Locate the cell with the specified text and output its [X, Y] center coordinate. 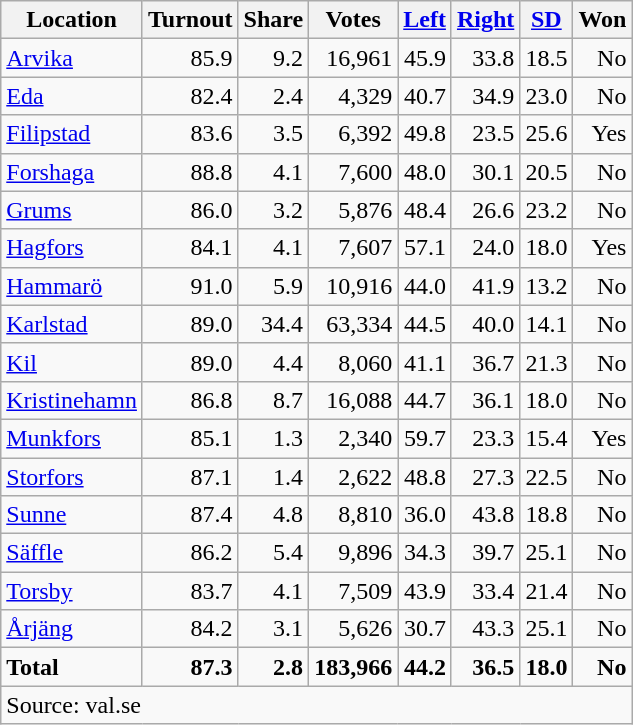
91.0 [190, 286]
48.0 [425, 172]
87.4 [190, 515]
Hammarö [72, 286]
43.3 [485, 629]
87.1 [190, 477]
87.3 [190, 667]
Share [274, 20]
9.2 [274, 58]
44.2 [425, 667]
Source: val.se [316, 705]
4.8 [274, 515]
Total [72, 667]
Votes [354, 20]
16,961 [354, 58]
6,392 [354, 134]
3.2 [274, 210]
23.0 [546, 96]
Forshaga [72, 172]
25.6 [546, 134]
Won [602, 20]
85.1 [190, 438]
41.1 [425, 362]
8,810 [354, 515]
Right [485, 20]
18.8 [546, 515]
5.4 [274, 553]
24.0 [485, 248]
Torsby [72, 591]
86.0 [190, 210]
86.2 [190, 553]
Location [72, 20]
84.2 [190, 629]
45.9 [425, 58]
13.2 [546, 286]
Filipstad [72, 134]
Munkfors [72, 438]
22.5 [546, 477]
15.4 [546, 438]
2,622 [354, 477]
16,088 [354, 400]
57.1 [425, 248]
84.1 [190, 248]
83.6 [190, 134]
7,600 [354, 172]
30.7 [425, 629]
34.4 [274, 324]
43.9 [425, 591]
Sunne [72, 515]
21.3 [546, 362]
Årjäng [72, 629]
Arvika [72, 58]
44.0 [425, 286]
Storfors [72, 477]
33.4 [485, 591]
8,060 [354, 362]
5,626 [354, 629]
Säffle [72, 553]
27.3 [485, 477]
23.5 [485, 134]
9,896 [354, 553]
23.3 [485, 438]
Hagfors [72, 248]
34.9 [485, 96]
1.3 [274, 438]
SD [546, 20]
48.4 [425, 210]
Turnout [190, 20]
36.1 [485, 400]
36.5 [485, 667]
83.7 [190, 591]
Karlstad [72, 324]
44.7 [425, 400]
63,334 [354, 324]
49.8 [425, 134]
36.7 [485, 362]
5,876 [354, 210]
Eda [72, 96]
2.4 [274, 96]
44.5 [425, 324]
59.7 [425, 438]
5.9 [274, 286]
2.8 [274, 667]
10,916 [354, 286]
43.8 [485, 515]
4.4 [274, 362]
26.6 [485, 210]
2,340 [354, 438]
82.4 [190, 96]
21.4 [546, 591]
33.8 [485, 58]
48.8 [425, 477]
Kristinehamn [72, 400]
8.7 [274, 400]
40.0 [485, 324]
1.4 [274, 477]
Kil [72, 362]
Left [425, 20]
3.1 [274, 629]
18.5 [546, 58]
88.8 [190, 172]
20.5 [546, 172]
3.5 [274, 134]
14.1 [546, 324]
40.7 [425, 96]
34.3 [425, 553]
39.7 [485, 553]
23.2 [546, 210]
30.1 [485, 172]
Grums [72, 210]
7,607 [354, 248]
183,966 [354, 667]
85.9 [190, 58]
36.0 [425, 515]
41.9 [485, 286]
86.8 [190, 400]
4,329 [354, 96]
7,509 [354, 591]
